Identify which cell holds the provided text, then report its (x, y) central coordinate. 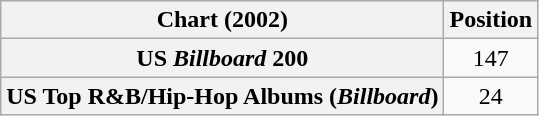
24 (491, 96)
US Billboard 200 (222, 58)
Chart (2002) (222, 20)
Position (491, 20)
US Top R&B/Hip-Hop Albums (Billboard) (222, 96)
147 (491, 58)
